Detect which cell encompasses the target text, then output its (x, y) center coordinate. 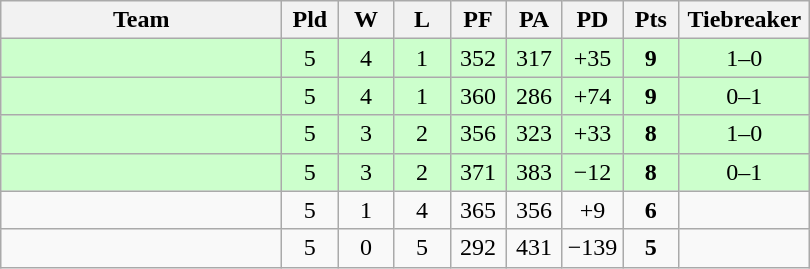
−139 (592, 248)
360 (478, 96)
PF (478, 20)
+74 (592, 96)
Tiebreaker (744, 20)
286 (534, 96)
365 (478, 210)
Team (142, 20)
352 (478, 58)
6 (651, 210)
317 (534, 58)
W (366, 20)
383 (534, 172)
431 (534, 248)
+33 (592, 134)
+9 (592, 210)
371 (478, 172)
323 (534, 134)
Pld (310, 20)
Pts (651, 20)
0 (366, 248)
−12 (592, 172)
PA (534, 20)
+35 (592, 58)
292 (478, 248)
PD (592, 20)
L (422, 20)
